Find where the given text appears and provide that cell's center as [x, y] coordinate. 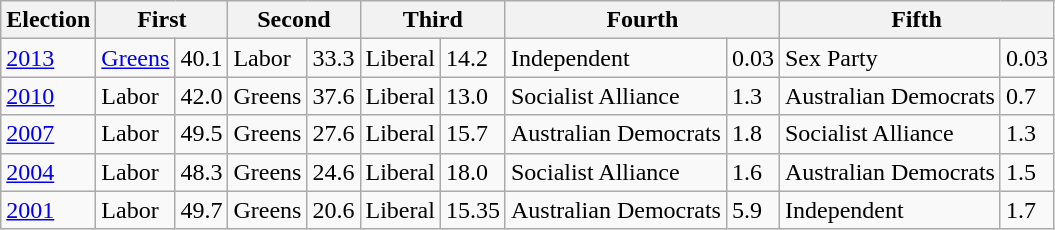
13.0 [472, 96]
37.6 [334, 96]
Third [432, 20]
18.0 [472, 172]
1.7 [1026, 210]
27.6 [334, 134]
49.7 [202, 210]
15.7 [472, 134]
Sex Party [890, 58]
40.1 [202, 58]
33.3 [334, 58]
First [162, 20]
Fourth [642, 20]
Fifth [916, 20]
2013 [48, 58]
2007 [48, 134]
5.9 [752, 210]
1.5 [1026, 172]
1.8 [752, 134]
14.2 [472, 58]
1.6 [752, 172]
24.6 [334, 172]
Second [294, 20]
49.5 [202, 134]
2004 [48, 172]
2010 [48, 96]
2001 [48, 210]
Election [48, 20]
42.0 [202, 96]
0.7 [1026, 96]
48.3 [202, 172]
20.6 [334, 210]
15.35 [472, 210]
